Find where the given text appears and provide that cell's center as (x, y) coordinate. 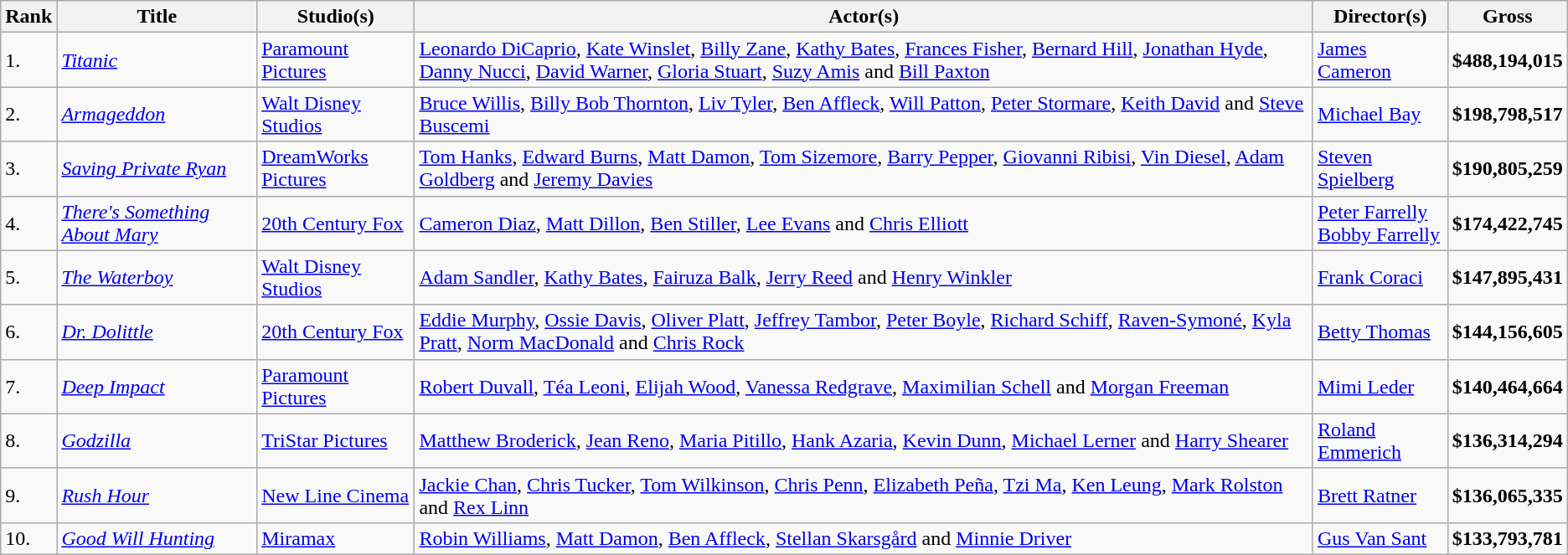
Rank (28, 17)
Betty Thomas (1380, 331)
1. (28, 60)
James Cameron (1380, 60)
Titanic (157, 60)
Robin Williams, Matt Damon, Ben Affleck, Stellan Skarsgård and Minnie Driver (864, 538)
6. (28, 331)
$136,314,294 (1508, 440)
5. (28, 278)
Cameron Diaz, Matt Dillon, Ben Stiller, Lee Evans and Chris Elliott (864, 223)
TriStar Pictures (336, 440)
Gus Van Sant (1380, 538)
Saving Private Ryan (157, 169)
Jackie Chan, Chris Tucker, Tom Wilkinson, Chris Penn, Elizabeth Peña, Tzi Ma, Ken Leung, Mark Rolston and Rex Linn (864, 496)
Good Will Hunting (157, 538)
Godzilla (157, 440)
Adam Sandler, Kathy Bates, Fairuza Balk, Jerry Reed and Henry Winkler (864, 278)
9. (28, 496)
Dr. Dolittle (157, 331)
Brett Ratner (1380, 496)
Actor(s) (864, 17)
Director(s) (1380, 17)
2. (28, 114)
$136,065,335 (1508, 496)
There's Something About Mary (157, 223)
Bruce Willis, Billy Bob Thornton, Liv Tyler, Ben Affleck, Will Patton, Peter Stormare, Keith David and Steve Buscemi (864, 114)
Michael Bay (1380, 114)
The Waterboy (157, 278)
$133,793,781 (1508, 538)
4. (28, 223)
Frank Coraci (1380, 278)
$147,895,431 (1508, 278)
$144,156,605 (1508, 331)
Tom Hanks, Edward Burns, Matt Damon, Tom Sizemore, Barry Pepper, Giovanni Ribisi, Vin Diesel, Adam Goldberg and Jeremy Davies (864, 169)
New Line Cinema (336, 496)
Roland Emmerich (1380, 440)
Rush Hour (157, 496)
$190,805,259 (1508, 169)
Mimi Leder (1380, 387)
Peter FarrellyBobby Farrelly (1380, 223)
Title (157, 17)
8. (28, 440)
Gross (1508, 17)
$174,422,745 (1508, 223)
3. (28, 169)
Eddie Murphy, Ossie Davis, Oliver Platt, Jeffrey Tambor, Peter Boyle, Richard Schiff, Raven-Symoné, Kyla Pratt, Norm MacDonald and Chris Rock (864, 331)
Robert Duvall, Téa Leoni, Elijah Wood, Vanessa Redgrave, Maximilian Schell and Morgan Freeman (864, 387)
10. (28, 538)
$140,464,664 (1508, 387)
7. (28, 387)
Armageddon (157, 114)
$198,798,517 (1508, 114)
Miramax (336, 538)
Studio(s) (336, 17)
Deep Impact (157, 387)
Matthew Broderick, Jean Reno, Maria Pitillo, Hank Azaria, Kevin Dunn, Michael Lerner and Harry Shearer (864, 440)
$488,194,015 (1508, 60)
Steven Spielberg (1380, 169)
DreamWorks Pictures (336, 169)
